Output the (x, y) coordinate of the center of the cell containing the given text.  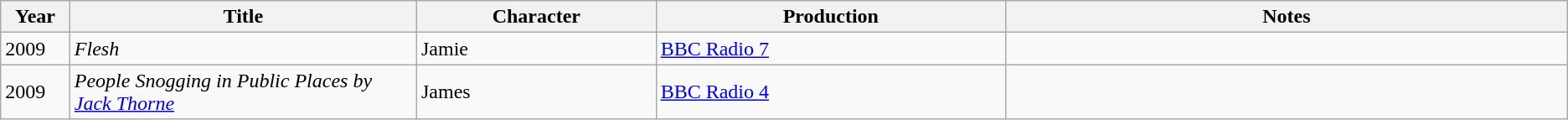
Character (536, 17)
BBC Radio 7 (831, 49)
Year (35, 17)
Title (243, 17)
BBC Radio 4 (831, 92)
Jamie (536, 49)
James (536, 92)
Notes (1287, 17)
Production (831, 17)
People Snogging in Public Places by Jack Thorne (243, 92)
Flesh (243, 49)
